Find where the given text appears and provide that cell's center as [x, y] coordinate. 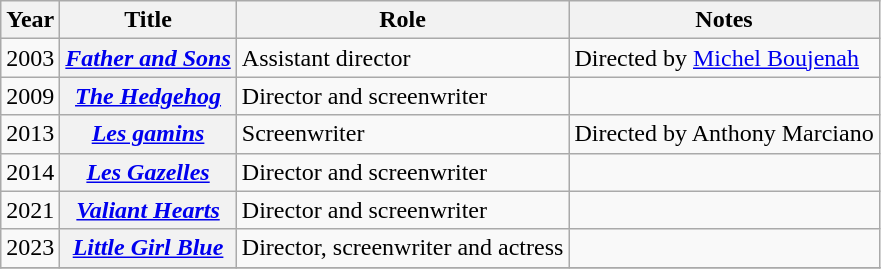
Role [402, 20]
Valiant Hearts [148, 210]
2023 [30, 248]
Directed by Anthony Marciano [724, 134]
Father and Sons [148, 58]
2013 [30, 134]
2009 [30, 96]
Little Girl Blue [148, 248]
2003 [30, 58]
Director, screenwriter and actress [402, 248]
2014 [30, 172]
Title [148, 20]
Directed by Michel Boujenah [724, 58]
Notes [724, 20]
Year [30, 20]
Assistant director [402, 58]
Les Gazelles [148, 172]
The Hedgehog [148, 96]
2021 [30, 210]
Screenwriter [402, 134]
Les gamins [148, 134]
